Scan for the cell matching the given text and deliver its (X, Y) coordinate at center. 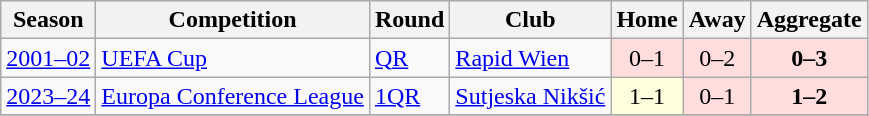
1QR (409, 96)
Club (530, 20)
Aggregate (809, 20)
Europa Conference League (233, 96)
Home (647, 20)
1–2 (809, 96)
Competition (233, 20)
UEFA Cup (233, 58)
2001–02 (48, 58)
QR (409, 58)
1–1 (647, 96)
Sutjeska Nikšić (530, 96)
2023–24 (48, 96)
0–3 (809, 58)
Rapid Wien (530, 58)
Round (409, 20)
Away (717, 20)
Season (48, 20)
0–2 (717, 58)
